Provide the (x, y) coordinate of the cell's center where the given text is located.  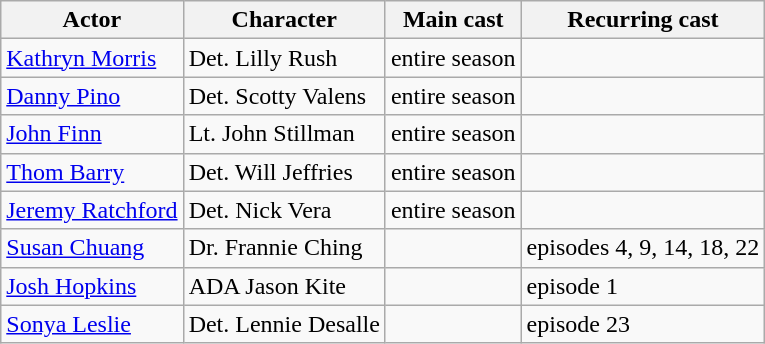
Thom Barry (92, 172)
Actor (92, 20)
Main cast (453, 20)
Det. Will Jeffries (284, 172)
John Finn (92, 134)
Susan Chuang (92, 248)
Lt. John Stillman (284, 134)
Character (284, 20)
Det. Lennie Desalle (284, 324)
Det. Lilly Rush (284, 58)
episode 23 (643, 324)
Det. Nick Vera (284, 210)
Det. Scotty Valens (284, 96)
Sonya Leslie (92, 324)
Danny Pino (92, 96)
episode 1 (643, 286)
Kathryn Morris (92, 58)
Jeremy Ratchford (92, 210)
Dr. Frannie Ching (284, 248)
episodes 4, 9, 14, 18, 22 (643, 248)
Josh Hopkins (92, 286)
Recurring cast (643, 20)
ADA Jason Kite (284, 286)
